Locate the cell with the specified text and output its (X, Y) center coordinate. 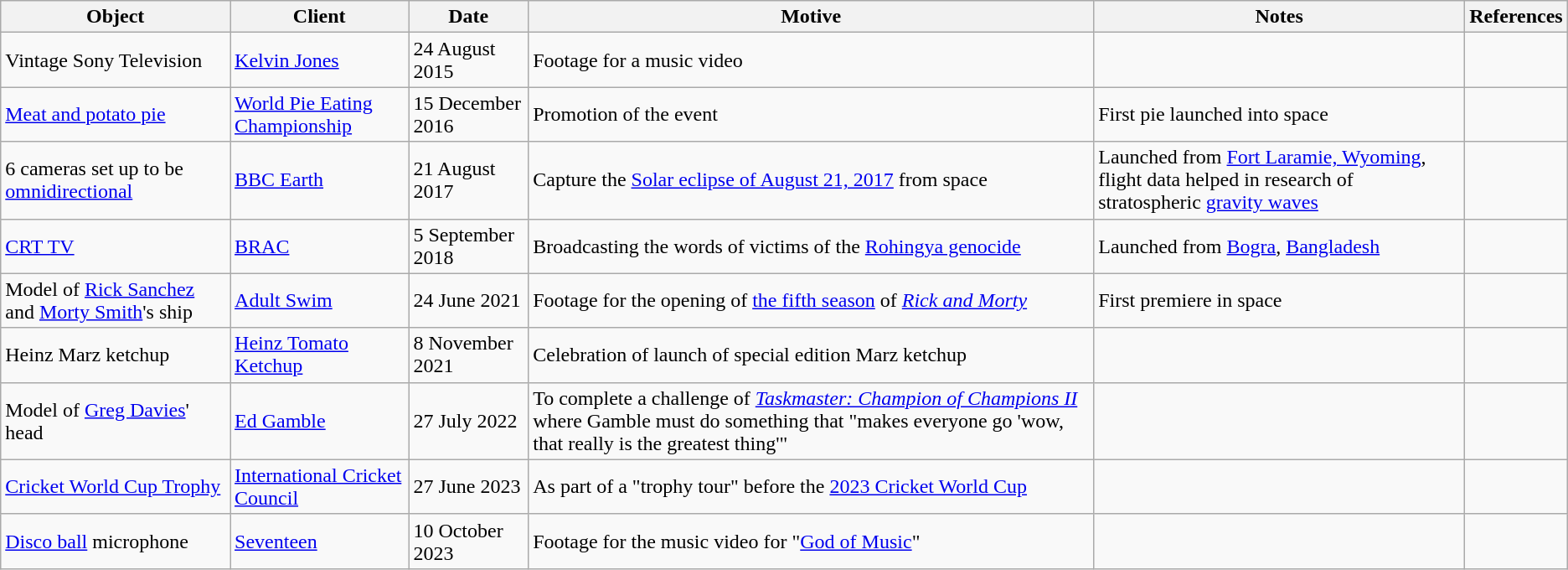
Cricket World Cup Trophy (116, 486)
Notes (1280, 17)
27 July 2022 (469, 421)
Date (469, 17)
Adult Swim (320, 300)
5 September 2018 (469, 246)
Footage for a music video (811, 60)
Object (116, 17)
International Cricket Council (320, 486)
World Pie Eating Championship (320, 114)
10 October 2023 (469, 541)
Footage for the opening of the fifth season of Rick and Morty (811, 300)
Broadcasting the words of victims of the Rohingya genocide (811, 246)
Capture the Solar eclipse of August 21, 2017 from space (811, 180)
Launched from Bogra, Bangladesh (1280, 246)
15 December 2016 (469, 114)
CRT TV (116, 246)
Ed Gamble (320, 421)
Model of Rick Sanchez and Morty Smith's ship (116, 300)
27 June 2023 (469, 486)
Motive (811, 17)
Heinz Tomato Ketchup (320, 355)
As part of a "trophy tour" before the 2023 Cricket World Cup (811, 486)
Kelvin Jones (320, 60)
24 June 2021 (469, 300)
Heinz Marz ketchup (116, 355)
Launched from Fort Laramie, Wyoming, flight data helped in research of stratospheric gravity waves (1280, 180)
BBC Earth (320, 180)
Model of Greg Davies' head (116, 421)
References (1516, 17)
BRAC (320, 246)
8 November 2021 (469, 355)
Seventeen (320, 541)
24 August 2015 (469, 60)
6 cameras set up to be omnidirectional (116, 180)
Promotion of the event (811, 114)
Disco ball microphone (116, 541)
Footage for the music video for "God of Music" (811, 541)
Client (320, 17)
Vintage Sony Television (116, 60)
Meat and potato pie (116, 114)
First premiere in space (1280, 300)
21 August 2017 (469, 180)
Celebration of launch of special edition Marz ketchup (811, 355)
First pie launched into space (1280, 114)
